Provide the (x, y) coordinate of the cell's center where the given text is located.  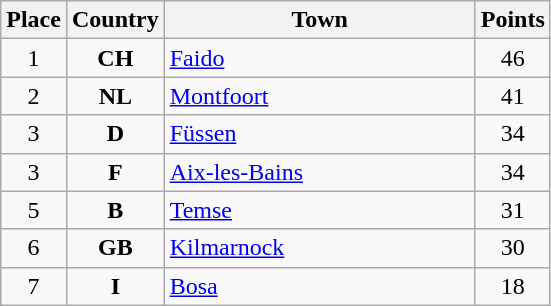
5 (34, 210)
41 (512, 96)
B (115, 210)
Temse (320, 210)
Füssen (320, 134)
6 (34, 248)
GB (115, 248)
Montfoort (320, 96)
Kilmarnock (320, 248)
18 (512, 286)
2 (34, 96)
Town (320, 20)
1 (34, 58)
NL (115, 96)
Points (512, 20)
31 (512, 210)
F (115, 172)
46 (512, 58)
Bosa (320, 286)
7 (34, 286)
Aix-les-Bains (320, 172)
Faido (320, 58)
30 (512, 248)
Place (34, 20)
CH (115, 58)
Country (115, 20)
I (115, 286)
D (115, 134)
